Provide the [x, y] coordinate of the cell's center where the given text is located.  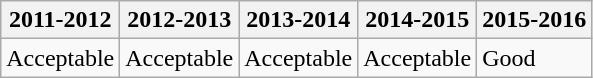
2015-2016 [534, 20]
2014-2015 [418, 20]
2012-2013 [180, 20]
2011-2012 [60, 20]
2013-2014 [298, 20]
Good [534, 58]
